Provide the [x, y] coordinate of the cell's center where the given text is located.  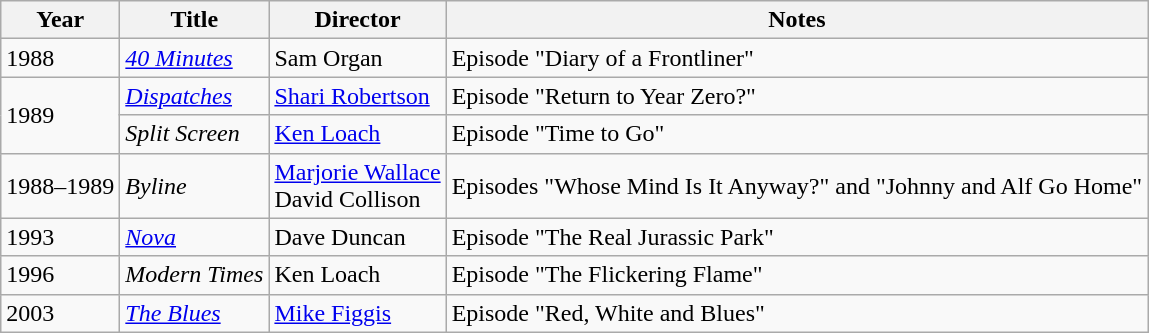
1993 [60, 237]
Director [358, 20]
2003 [60, 313]
40 Minutes [194, 58]
1988–1989 [60, 186]
Episode "Return to Year Zero?" [797, 96]
1989 [60, 115]
1988 [60, 58]
Modern Times [194, 275]
Year [60, 20]
Dispatches [194, 96]
Episode "Diary of a Frontliner" [797, 58]
Episode "The Flickering Flame" [797, 275]
1996 [60, 275]
Byline [194, 186]
Title [194, 20]
Marjorie WallaceDavid Collison [358, 186]
Dave Duncan [358, 237]
Split Screen [194, 134]
Notes [797, 20]
Episode "Time to Go" [797, 134]
Episode "Red, White and Blues" [797, 313]
Mike Figgis [358, 313]
Episode "The Real Jurassic Park" [797, 237]
The Blues [194, 313]
Episodes "Whose Mind Is It Anyway?" and "Johnny and Alf Go Home" [797, 186]
Sam Organ [358, 58]
Shari Robertson [358, 96]
Nova [194, 237]
